Pinpoint the cell where the given text exists, returning its [X, Y] midpoint coordinate. 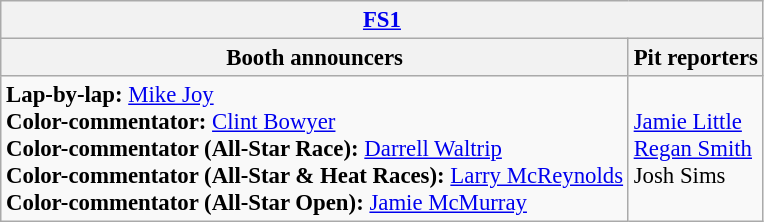
FS1 [382, 20]
Booth announcers [315, 58]
Pit reporters [696, 58]
Jamie LittleRegan SmithJosh Sims [696, 149]
